Output the (x, y) coordinate of the center of the cell containing the given text.  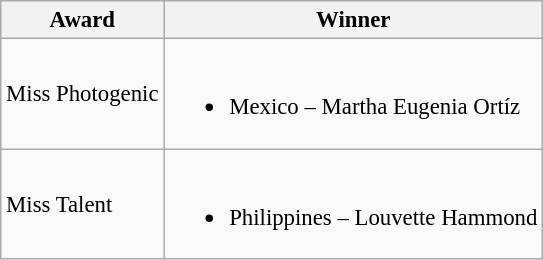
Philippines – Louvette Hammond (354, 204)
Miss Photogenic (82, 94)
Miss Talent (82, 204)
Winner (354, 20)
Award (82, 20)
Mexico – Martha Eugenia Ortíz (354, 94)
